Determine the [x, y] coordinate at the center of the cell enclosing the given text.  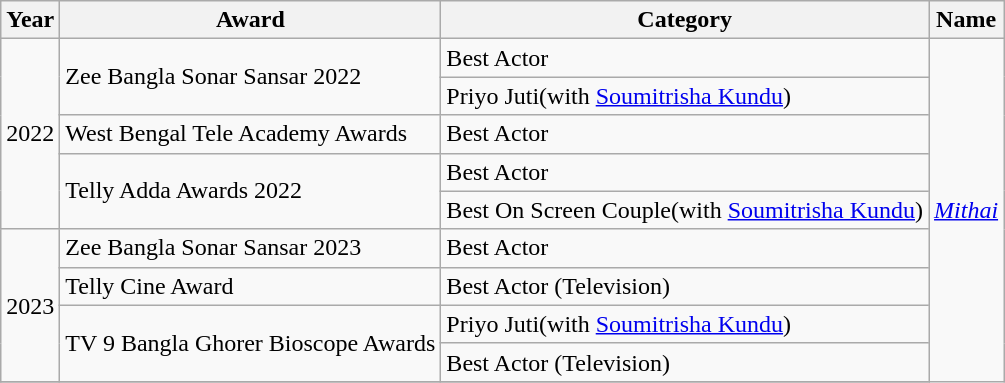
2023 [30, 305]
Telly Adda Awards 2022 [250, 191]
Telly Cine Award [250, 286]
West Bengal Tele Academy Awards [250, 134]
TV 9 Bangla Ghorer Bioscope Awards [250, 343]
Best On Screen Couple(with Soumitrisha Kundu) [685, 210]
Award [250, 20]
2022 [30, 134]
Zee Bangla Sonar Sansar 2023 [250, 248]
Name [966, 20]
Category [685, 20]
Year [30, 20]
Mithai [966, 210]
Zee Bangla Sonar Sansar 2022 [250, 77]
